Capture the cell that displays the provided text and extract its [X, Y] central coordinate. 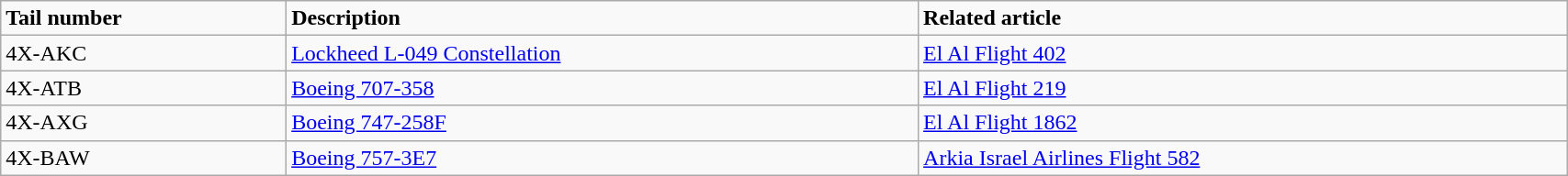
Description [603, 18]
4X-AKC [143, 53]
Boeing 747-258F [603, 123]
4X-ATB [143, 88]
El Al Flight 219 [1243, 88]
Boeing 707-358 [603, 88]
Related article [1243, 18]
El Al Flight 402 [1243, 53]
4X-AXG [143, 123]
Lockheed L-049 Constellation [603, 53]
Boeing 757-3E7 [603, 158]
4X-BAW [143, 158]
Arkia Israel Airlines Flight 582 [1243, 158]
Tail number [143, 18]
El Al Flight 1862 [1243, 123]
